Identify which cell holds the provided text, then report its (x, y) central coordinate. 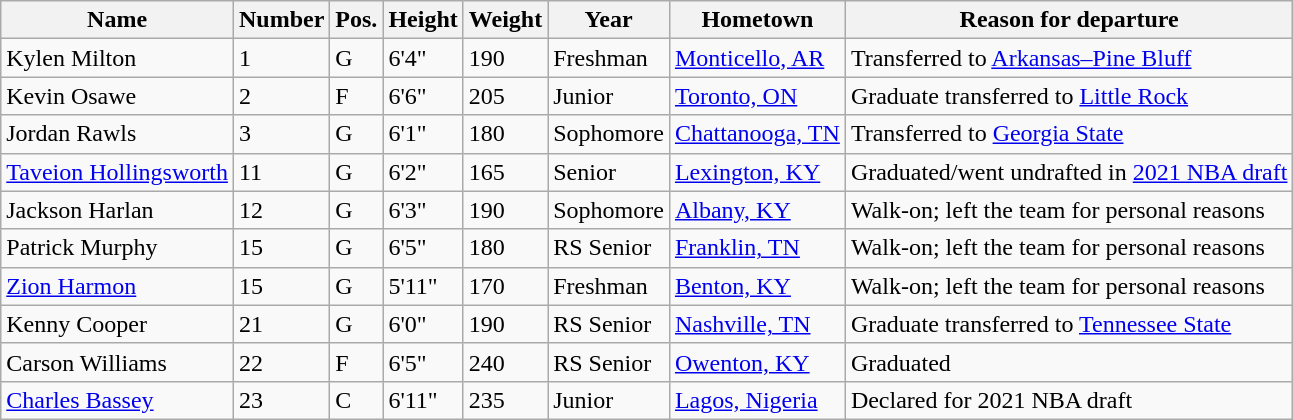
Graduated/went undrafted in 2021 NBA draft (1069, 172)
Chattanooga, TN (757, 134)
11 (281, 172)
Toronto, ON (757, 96)
Jackson Harlan (118, 210)
6'0" (423, 324)
Hometown (757, 20)
Albany, KY (757, 210)
Patrick Murphy (118, 248)
C (356, 400)
2 (281, 96)
Nashville, TN (757, 324)
6'11" (423, 400)
Number (281, 20)
Kevin Osawe (118, 96)
240 (505, 362)
6'1" (423, 134)
Carson Williams (118, 362)
Name (118, 20)
165 (505, 172)
1 (281, 58)
Kylen Milton (118, 58)
Reason for departure (1069, 20)
Franklin, TN (757, 248)
Owenton, KY (757, 362)
6'6" (423, 96)
Monticello, AR (757, 58)
Graduate transferred to Little Rock (1069, 96)
23 (281, 400)
Lexington, KY (757, 172)
Benton, KY (757, 286)
Declared for 2021 NBA draft (1069, 400)
Charles Bassey (118, 400)
Lagos, Nigeria (757, 400)
Transferred to Georgia State (1069, 134)
6'4" (423, 58)
5'11" (423, 286)
22 (281, 362)
235 (505, 400)
170 (505, 286)
Graduated (1069, 362)
Senior (609, 172)
12 (281, 210)
6'3" (423, 210)
205 (505, 96)
Weight (505, 20)
Jordan Rawls (118, 134)
Height (423, 20)
Transferred to Arkansas–Pine Bluff (1069, 58)
6'2" (423, 172)
Zion Harmon (118, 286)
Pos. (356, 20)
Kenny Cooper (118, 324)
21 (281, 324)
Taveion Hollingsworth (118, 172)
3 (281, 134)
Year (609, 20)
Graduate transferred to Tennessee State (1069, 324)
